Return the (X, Y) coordinate for the center point of the cell that contains the specified text.  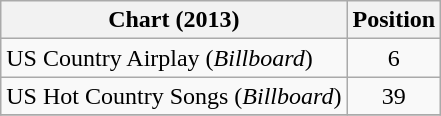
6 (394, 58)
Chart (2013) (174, 20)
Position (394, 20)
39 (394, 96)
US Hot Country Songs (Billboard) (174, 96)
US Country Airplay (Billboard) (174, 58)
